Search for the cell housing the specified text and yield its [X, Y] center coordinate. 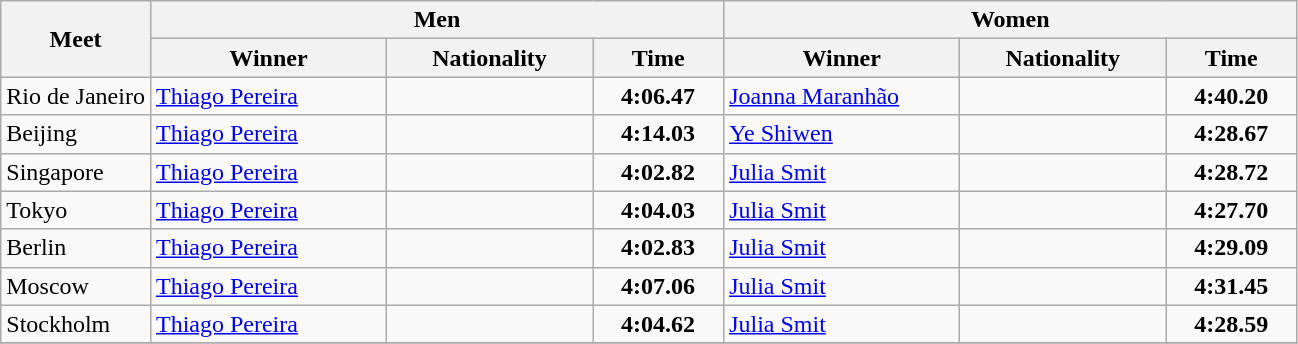
4:31.45 [1232, 286]
4:14.03 [658, 134]
Stockholm [76, 324]
Singapore [76, 172]
4:40.20 [1232, 96]
Berlin [76, 248]
4:28.72 [1232, 172]
Men [436, 20]
Beijing [76, 134]
4:28.67 [1232, 134]
Ye Shiwen [842, 134]
4:04.03 [658, 210]
4:29.09 [1232, 248]
4:28.59 [1232, 324]
Rio de Janeiro [76, 96]
4:27.70 [1232, 210]
Women [1010, 20]
Moscow [76, 286]
4:02.82 [658, 172]
Meet [76, 39]
4:02.83 [658, 248]
Joanna Maranhão [842, 96]
4:04.62 [658, 324]
4:07.06 [658, 286]
Tokyo [76, 210]
4:06.47 [658, 96]
